Detect which cell encompasses the target text, then output its (x, y) center coordinate. 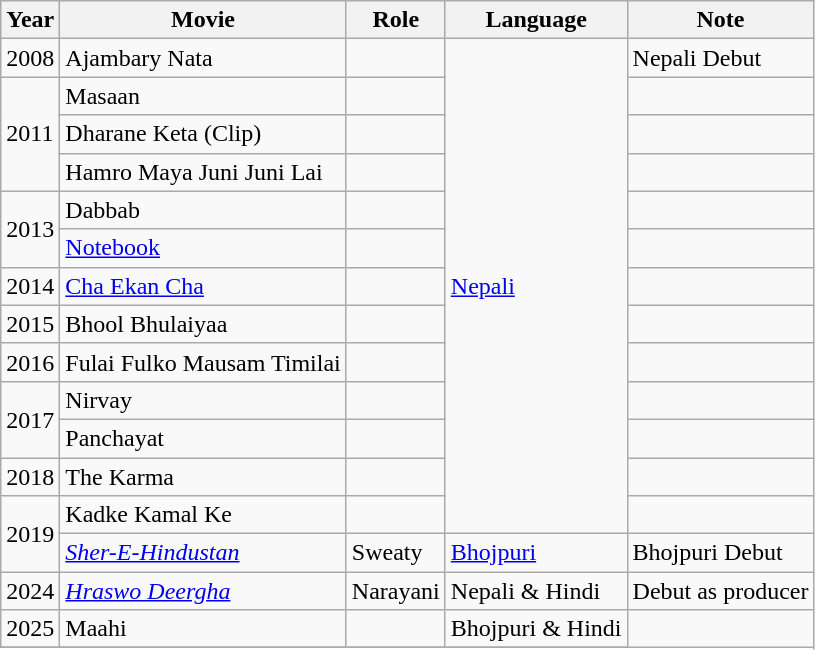
Year (30, 20)
Panchayat (203, 438)
2018 (30, 477)
2024 (30, 591)
The Karma (203, 477)
Dabbab (203, 210)
Nepali (536, 286)
Language (536, 20)
Fulai Fulko Mausam Timilai (203, 362)
Bhojpuri (536, 553)
Maahi (203, 629)
2013 (30, 229)
Bhool Bhulaiyaa (203, 324)
2011 (30, 134)
Movie (203, 20)
Nirvay (203, 400)
Cha Ekan Cha (203, 286)
Role (396, 20)
Masaan (203, 96)
2015 (30, 324)
Notebook (203, 248)
Bhojpuri & Hindi (536, 629)
Ajambary Nata (203, 58)
2014 (30, 286)
2008 (30, 58)
Note (720, 20)
Dharane Keta (Clip) (203, 134)
2025 (30, 629)
2016 (30, 362)
Narayani (396, 591)
Hamro Maya Juni Juni Lai (203, 172)
Kadke Kamal Ke (203, 515)
Debut as producer (720, 591)
Nepali Debut (720, 58)
Bhojpuri Debut (720, 553)
2017 (30, 419)
Hraswo Deergha (203, 591)
Sweaty (396, 553)
Sher-E-Hindustan (203, 553)
2019 (30, 534)
Nepali & Hindi (536, 591)
